Pinpoint the cell where the given text exists, returning its [X, Y] midpoint coordinate. 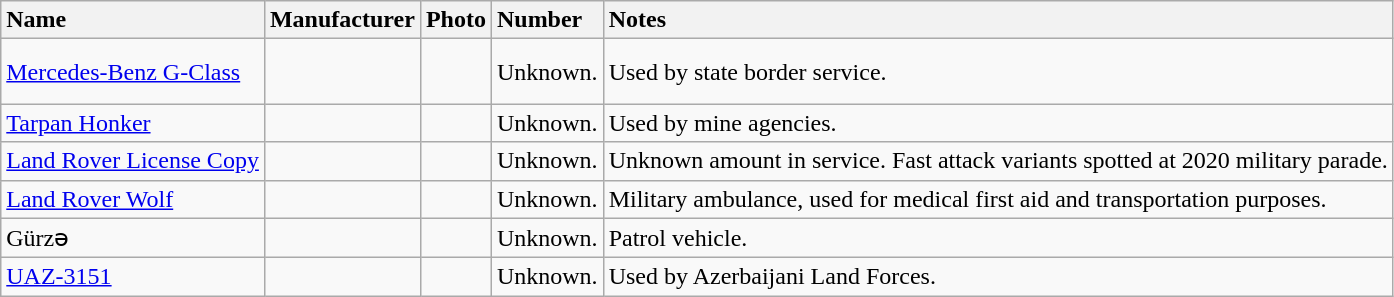
Used by state border service. [998, 72]
Mercedes-Benz G-Class [133, 72]
Gürzə [133, 238]
Number [547, 20]
Unknown amount in service. Fast attack variants spotted at 2020 military parade. [998, 161]
Photo [456, 20]
Land Rover License Copy [133, 161]
Land Rover Wolf [133, 199]
Used by Azerbaijani Land Forces. [998, 277]
Patrol vehicle. [998, 238]
Military ambulance, used for medical first aid and transportation purposes. [998, 199]
Name [133, 20]
Tarpan Honker [133, 123]
Notes [998, 20]
Manufacturer [342, 20]
UAZ-3151 [133, 277]
Used by mine agencies. [998, 123]
